Return the (x, y) coordinate for the center point of the cell that contains the specified text.  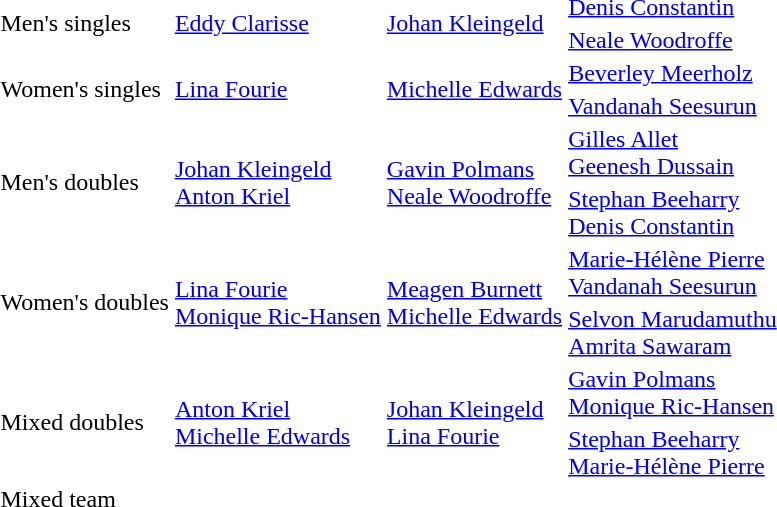
Lina Fourie (278, 90)
Johan Kleingeld Lina Fourie (474, 422)
Johan Kleingeld Anton Kriel (278, 182)
Gavin Polmans Neale Woodroffe (474, 182)
Michelle Edwards (474, 90)
Lina Fourie Monique Ric-Hansen (278, 302)
Meagen Burnett Michelle Edwards (474, 302)
Anton Kriel Michelle Edwards (278, 422)
